Identify which cell holds the provided text, then report its [x, y] central coordinate. 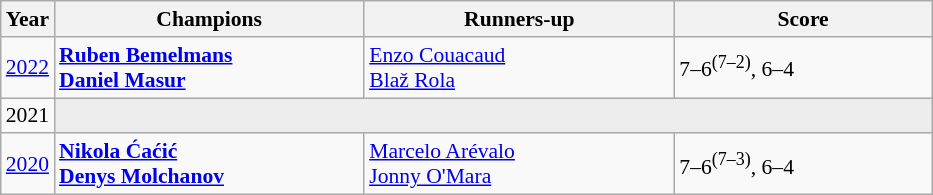
2021 [28, 116]
Runners-up [519, 19]
2020 [28, 164]
2022 [28, 68]
Score [803, 19]
Year [28, 19]
Nikola Ćaćić Denys Molchanov [209, 164]
7–6(7–2), 6–4 [803, 68]
Ruben Bemelmans Daniel Masur [209, 68]
7–6(7–3), 6–4 [803, 164]
Champions [209, 19]
Enzo Couacaud Blaž Rola [519, 68]
Marcelo Arévalo Jonny O'Mara [519, 164]
